Capture the cell that displays the provided text and extract its (X, Y) central coordinate. 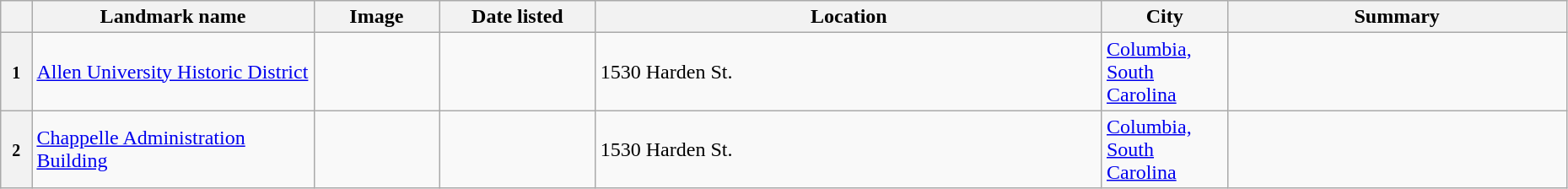
Date listed (518, 17)
Image (376, 17)
City (1164, 17)
Chappelle Administration Building (173, 149)
Allen University Historic District (173, 72)
Landmark name (173, 17)
1 (17, 72)
Location (849, 17)
Summary (1397, 17)
2 (17, 149)
